Provide the [x, y] coordinate of the cell's center where the given text is located.  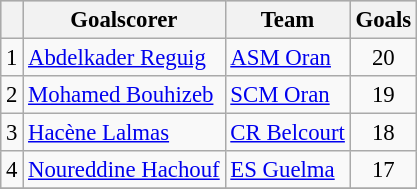
4 [12, 170]
SCM Oran [288, 95]
17 [383, 170]
Abdelkader Reguig [124, 58]
3 [12, 133]
Hacène Lalmas [124, 133]
CR Belcourt [288, 133]
ES Guelma [288, 170]
1 [12, 58]
19 [383, 95]
ASM Oran [288, 58]
Goalscorer [124, 20]
Noureddine Hachouf [124, 170]
20 [383, 58]
2 [12, 95]
Team [288, 20]
18 [383, 133]
Goals [383, 20]
Mohamed Bouhizeb [124, 95]
